Return the (x, y) coordinate for the center point of the cell that contains the specified text.  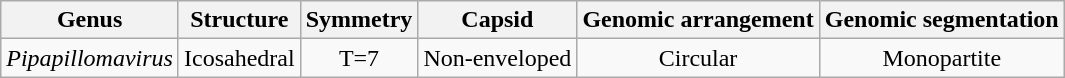
Capsid (498, 20)
Genus (90, 20)
Monopartite (942, 58)
Symmetry (359, 20)
Genomic arrangement (698, 20)
Circular (698, 58)
Non-enveloped (498, 58)
Pipapillomavirus (90, 58)
Structure (239, 20)
T=7 (359, 58)
Genomic segmentation (942, 20)
Icosahedral (239, 58)
